Locate the cell with the specified text and output its [X, Y] center coordinate. 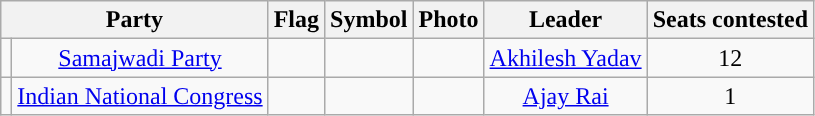
Ajay Rai [566, 96]
Symbol [369, 20]
Party [134, 20]
Akhilesh Yadav [566, 58]
Leader [566, 20]
12 [730, 58]
Samajwadi Party [140, 58]
Flag [296, 20]
Photo [448, 20]
Indian National Congress [140, 96]
Seats contested [730, 20]
1 [730, 96]
